Return the [x, y] coordinate for the center point of the cell that contains the specified text.  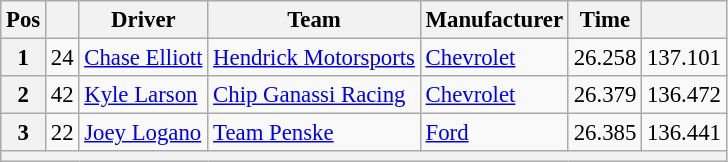
Chip Ganassi Racing [314, 95]
2 [24, 95]
26.379 [604, 95]
Chase Elliott [144, 58]
26.258 [604, 58]
3 [24, 133]
26.385 [604, 133]
Pos [24, 20]
24 [62, 58]
42 [62, 95]
Time [604, 20]
136.441 [684, 133]
137.101 [684, 58]
136.472 [684, 95]
Joey Logano [144, 133]
Manufacturer [494, 20]
Kyle Larson [144, 95]
Team Penske [314, 133]
Ford [494, 133]
22 [62, 133]
Hendrick Motorsports [314, 58]
1 [24, 58]
Driver [144, 20]
Team [314, 20]
